From the cell containing the given text, extract its center point as [x, y] coordinate. 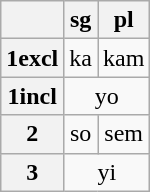
kam [124, 58]
1incl [32, 96]
sem [124, 134]
sg [81, 20]
yo [107, 96]
pl [124, 20]
3 [32, 172]
2 [32, 134]
1excl [32, 58]
so [81, 134]
yi [107, 172]
ka [81, 58]
